From the cell containing the given text, extract its center point as (x, y) coordinate. 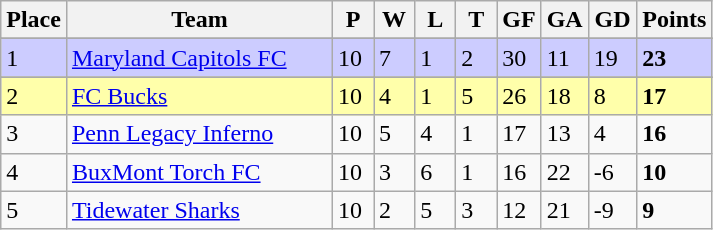
30 (519, 58)
-9 (612, 210)
21 (564, 210)
FC Bucks (199, 96)
23 (674, 58)
12 (519, 210)
Points (674, 20)
Team (199, 20)
19 (612, 58)
11 (564, 58)
13 (564, 134)
Place (34, 20)
26 (519, 96)
-6 (612, 172)
P (354, 20)
T (476, 20)
Maryland Capitols FC (199, 58)
BuxMont Torch FC (199, 172)
Tidewater Sharks (199, 210)
9 (674, 210)
GD (612, 20)
22 (564, 172)
8 (612, 96)
Penn Legacy Inferno (199, 134)
6 (436, 172)
GF (519, 20)
W (394, 20)
GA (564, 20)
18 (564, 96)
L (436, 20)
7 (394, 58)
